Provide the (X, Y) coordinate of the cell's center where the given text is located.  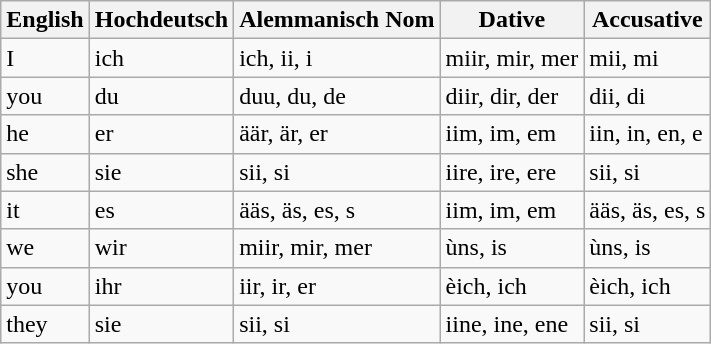
Hochdeutsch (161, 20)
ich (161, 58)
ich, ii, i (337, 58)
äär, är, er (337, 134)
he (45, 134)
we (45, 248)
iin, in, en, e (648, 134)
iine, ine, ene (512, 324)
wir (161, 248)
I (45, 58)
English (45, 20)
she (45, 172)
it (45, 210)
er (161, 134)
iire, ire, ere (512, 172)
Accusative (648, 20)
dii, di (648, 96)
du (161, 96)
es (161, 210)
ihr (161, 286)
diir, dir, der (512, 96)
mii, mi (648, 58)
iir, ir, er (337, 286)
they (45, 324)
Alemmanisch Nom (337, 20)
duu, du, de (337, 96)
Dative (512, 20)
